Return the [x, y] coordinate for the center point of the cell that contains the specified text.  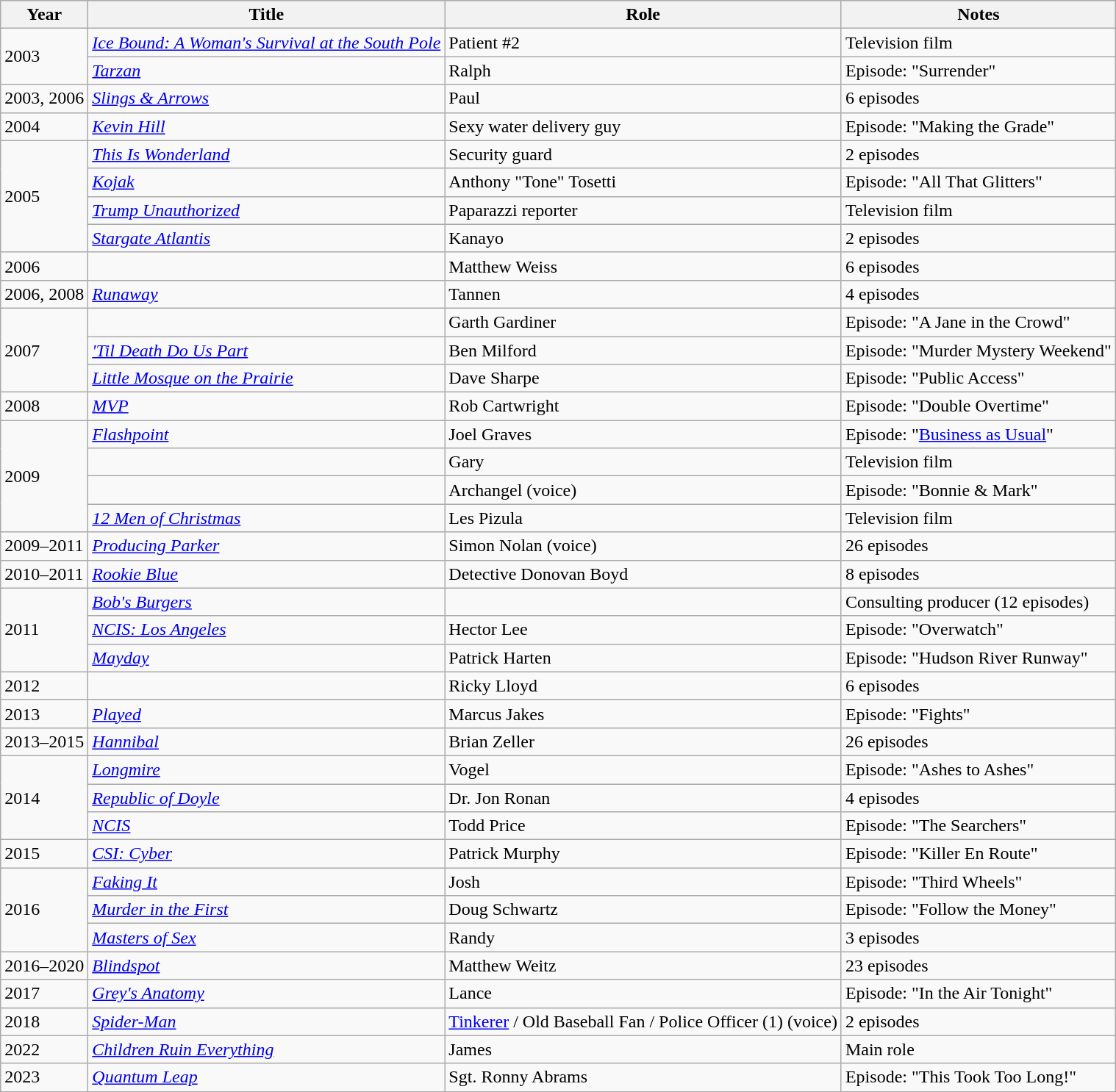
Doug Schwartz [643, 910]
Year [44, 15]
2006, 2008 [44, 294]
Runaway [266, 294]
2014 [44, 797]
Lance [643, 994]
Archangel (voice) [643, 490]
2005 [44, 196]
2009–2011 [44, 546]
2022 [44, 1049]
James [643, 1049]
Episode: "Killer En Route" [978, 854]
Matthew Weiss [643, 266]
Flashpoint [266, 434]
Mayday [266, 658]
Role [643, 15]
Dr. Jon Ronan [643, 797]
Paparazzi reporter [643, 210]
Episode: "All That Glitters" [978, 182]
Anthony "Tone" Tosetti [643, 182]
Paul [643, 98]
Gary [643, 462]
Grey's Anatomy [266, 994]
Played [266, 714]
MVP [266, 406]
Episode: "Murder Mystery Weekend" [978, 351]
Sgt. Ronny Abrams [643, 1077]
Episode: "Public Access" [978, 378]
Stargate Atlantis [266, 238]
Todd Price [643, 826]
Episode: "Business as Usual" [978, 434]
Episode: "Making the Grade" [978, 126]
2013–2015 [44, 741]
2006 [44, 266]
Main role [978, 1049]
Episode: "Ashes to Ashes" [978, 769]
2004 [44, 126]
Simon Nolan (voice) [643, 546]
Vogel [643, 769]
3 episodes [978, 938]
2010–2011 [44, 574]
Episode: "Overwatch" [978, 630]
Episode: "Third Wheels" [978, 882]
Episode: "This Took Too Long!" [978, 1077]
'Til Death Do Us Part [266, 351]
2008 [44, 406]
Patient #2 [643, 43]
Matthew Weitz [643, 966]
2017 [44, 994]
Episode: "Hudson River Runway" [978, 658]
Episode: "Surrender" [978, 71]
Episode: "The Searchers" [978, 826]
Rob Cartwright [643, 406]
2012 [44, 686]
Slings & Arrows [266, 98]
2016–2020 [44, 966]
2011 [44, 630]
Hector Lee [643, 630]
Episode: "Fights" [978, 714]
Hannibal [266, 741]
2003, 2006 [44, 98]
Episode: "Follow the Money" [978, 910]
Ricky Lloyd [643, 686]
2013 [44, 714]
Producing Parker [266, 546]
Kojak [266, 182]
Trump Unauthorized [266, 210]
Republic of Doyle [266, 797]
Spider-Man [266, 1021]
Tarzan [266, 71]
Detective Donovan Boyd [643, 574]
2007 [44, 350]
Kanayo [643, 238]
Title [266, 15]
Patrick Murphy [643, 854]
Dave Sharpe [643, 378]
Josh [643, 882]
Consulting producer (12 episodes) [978, 602]
23 episodes [978, 966]
Rookie Blue [266, 574]
NCIS: Los Angeles [266, 630]
2015 [44, 854]
Tannen [643, 294]
Sexy water delivery guy [643, 126]
Children Ruin Everything [266, 1049]
Patrick Harten [643, 658]
Bob's Burgers [266, 602]
Notes [978, 15]
Faking It [266, 882]
2023 [44, 1077]
Brian Zeller [643, 741]
Ice Bound: A Woman's Survival at the South Pole [266, 43]
Ralph [643, 71]
Blindspot [266, 966]
Longmire [266, 769]
Quantum Leap [266, 1077]
Kevin Hill [266, 126]
This Is Wonderland [266, 154]
Murder in the First [266, 910]
2009 [44, 476]
Ben Milford [643, 351]
Garth Gardiner [643, 322]
Episode: "A Jane in the Crowd" [978, 322]
Marcus Jakes [643, 714]
Tinkerer / Old Baseball Fan / Police Officer (1) (voice) [643, 1021]
NCIS [266, 826]
2018 [44, 1021]
Masters of Sex [266, 938]
Les Pizula [643, 518]
CSI: Cyber [266, 854]
Episode: "In the Air Tonight" [978, 994]
8 episodes [978, 574]
Joel Graves [643, 434]
Little Mosque on the Prairie [266, 378]
2016 [44, 910]
Randy [643, 938]
Episode: "Double Overtime" [978, 406]
Episode: "Bonnie & Mark" [978, 490]
Security guard [643, 154]
12 Men of Christmas [266, 518]
2003 [44, 57]
